Output the (X, Y) coordinate of the center of the cell containing the given text.  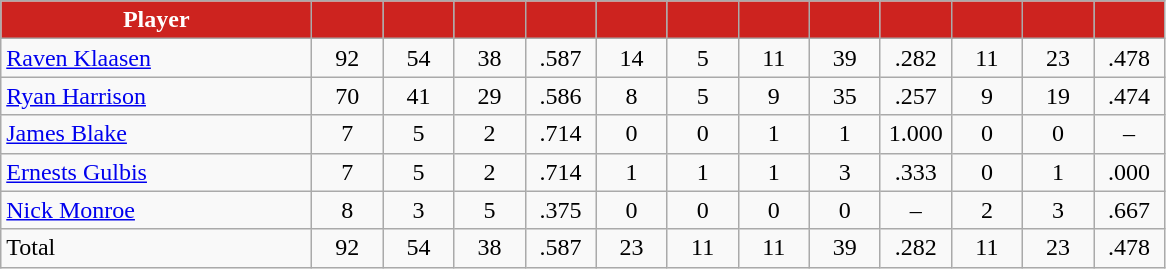
.586 (560, 96)
14 (632, 58)
Ernests Gulbis (156, 172)
.375 (560, 210)
70 (348, 96)
Total (156, 248)
.000 (1130, 172)
19 (1058, 96)
29 (490, 96)
James Blake (156, 134)
.257 (916, 96)
1.000 (916, 134)
Nick Monroe (156, 210)
.474 (1130, 96)
35 (844, 96)
.667 (1130, 210)
41 (418, 96)
Ryan Harrison (156, 96)
.333 (916, 172)
Player (156, 20)
Raven Klaasen (156, 58)
